Determine the (X, Y) coordinate at the center of the cell enclosing the given text.  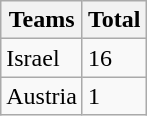
Israel (42, 58)
16 (114, 58)
Total (114, 20)
Austria (42, 96)
1 (114, 96)
Teams (42, 20)
